Search for the cell housing the specified text and yield its (X, Y) center coordinate. 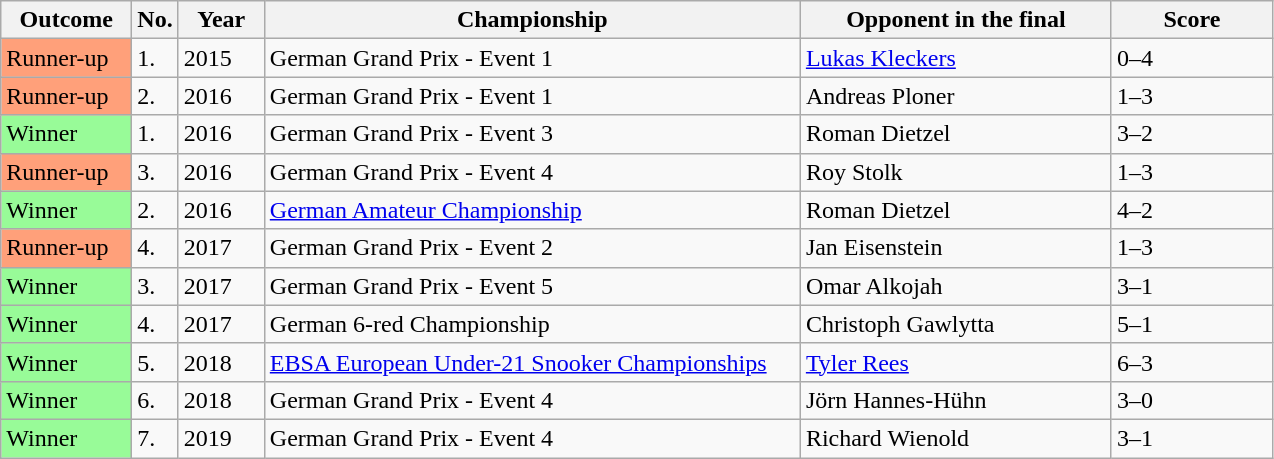
0–4 (1192, 58)
2019 (221, 438)
6–3 (1192, 362)
German 6-red Championship (532, 324)
Opponent in the final (956, 20)
7. (155, 438)
Andreas Ploner (956, 96)
Championship (532, 20)
3–0 (1192, 400)
German Grand Prix - Event 3 (532, 134)
4–2 (1192, 210)
Score (1192, 20)
EBSA European Under-21 Snooker Championships (532, 362)
5–1 (1192, 324)
Jörn Hannes-Hühn (956, 400)
Year (221, 20)
Roy Stolk (956, 172)
Omar Alkojah (956, 286)
Christoph Gawlytta (956, 324)
German Grand Prix - Event 5 (532, 286)
2015 (221, 58)
Jan Eisenstein (956, 248)
Tyler Rees (956, 362)
5. (155, 362)
No. (155, 20)
3–2 (1192, 134)
German Grand Prix - Event 2 (532, 248)
Outcome (66, 20)
German Amateur Championship (532, 210)
6. (155, 400)
Lukas Kleckers (956, 58)
Richard Wienold (956, 438)
